Determine the [x, y] coordinate at the center of the cell enclosing the given text.  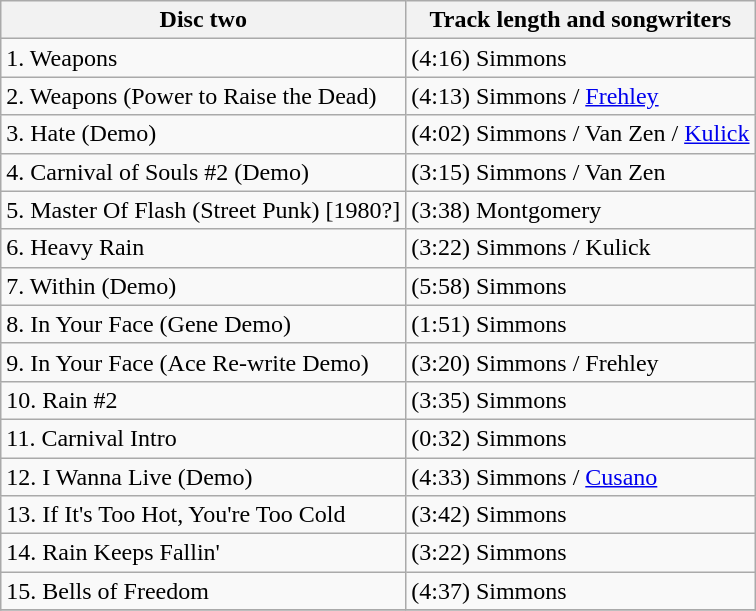
2. Weapons (Power to Raise the Dead) [204, 96]
(4:02) Simmons / Van Zen / Kulick [580, 134]
(3:38) Montgomery [580, 210]
(3:42) Simmons [580, 515]
6. Heavy Rain [204, 248]
1. Weapons [204, 58]
12. I Wanna Live (Demo) [204, 477]
7. Within (Demo) [204, 286]
(3:35) Simmons [580, 400]
Track length and songwriters [580, 20]
(4:13) Simmons / Frehley [580, 96]
4. Carnival of Souls #2 (Demo) [204, 172]
Disc two [204, 20]
(1:51) Simmons [580, 324]
13. If It's Too Hot, You're Too Cold [204, 515]
(3:22) Simmons [580, 553]
(5:58) Simmons [580, 286]
8. In Your Face (Gene Demo) [204, 324]
(4:33) Simmons / Cusano [580, 477]
15. Bells of Freedom [204, 591]
(3:20) Simmons / Frehley [580, 362]
5. Master Of Flash (Street Punk) [1980?] [204, 210]
9. In Your Face (Ace Re-write Demo) [204, 362]
(0:32) Simmons [580, 438]
11. Carnival Intro [204, 438]
10. Rain #2 [204, 400]
14. Rain Keeps Fallin' [204, 553]
(3:15) Simmons / Van Zen [580, 172]
(3:22) Simmons / Kulick [580, 248]
(4:16) Simmons [580, 58]
(4:37) Simmons [580, 591]
3. Hate (Demo) [204, 134]
